Return the [x, y] coordinate for the center point of the cell that contains the specified text.  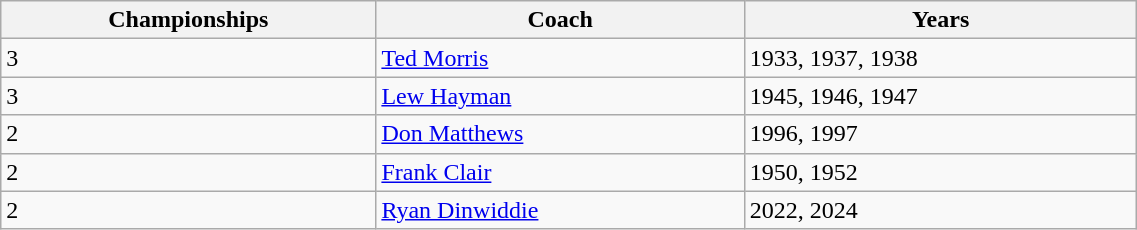
Years [940, 20]
1933, 1937, 1938 [940, 58]
Frank Clair [560, 172]
Coach [560, 20]
2022, 2024 [940, 210]
1950, 1952 [940, 172]
Don Matthews [560, 134]
Ryan Dinwiddie [560, 210]
Ted Morris [560, 58]
Lew Hayman [560, 96]
1945, 1946, 1947 [940, 96]
Championships [188, 20]
1996, 1997 [940, 134]
